Find where the given text appears and provide that cell's center as [x, y] coordinate. 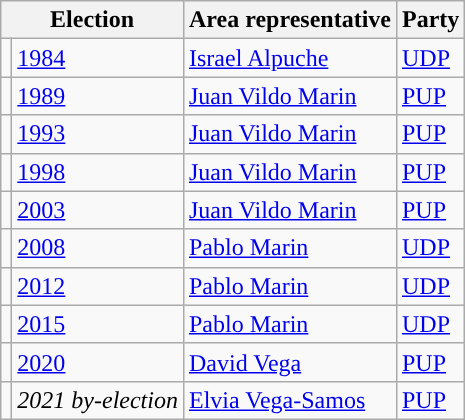
1993 [98, 134]
2020 [98, 362]
1998 [98, 172]
Elvia Vega-Samos [290, 400]
Election [92, 20]
1989 [98, 96]
Party [430, 20]
1984 [98, 58]
Israel Alpuche [290, 58]
2021 by-election [98, 400]
Area representative [290, 20]
2008 [98, 248]
David Vega [290, 362]
2015 [98, 324]
2012 [98, 286]
2003 [98, 210]
